From the cell containing the given text, extract its center point as [X, Y] coordinate. 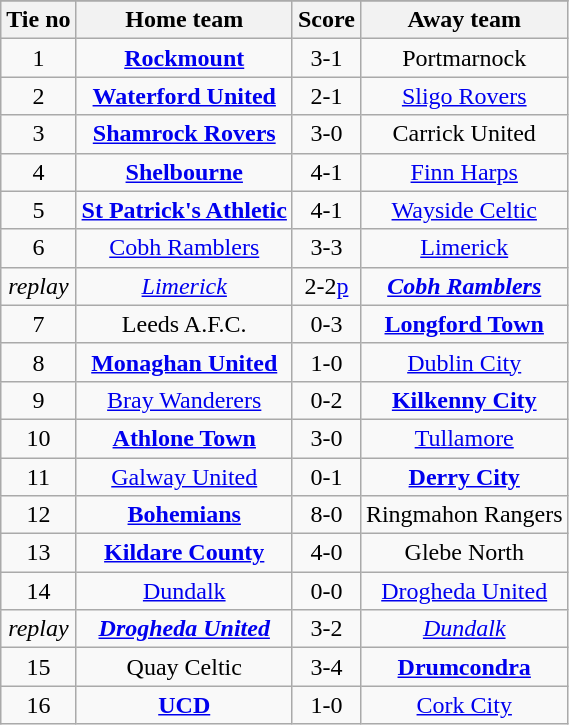
Kilkenny City [464, 400]
3 [38, 134]
Home team [184, 20]
Drumcondra [464, 667]
Longford Town [464, 324]
6 [38, 248]
Shelbourne [184, 172]
4 [38, 172]
Monaghan United [184, 362]
8 [38, 362]
Ringmahon Rangers [464, 515]
Bray Wanderers [184, 400]
Finn Harps [464, 172]
Bohemians [184, 515]
St Patrick's Athletic [184, 210]
4-0 [326, 553]
Shamrock Rovers [184, 134]
2-2p [326, 286]
Athlone Town [184, 438]
1 [38, 58]
0-3 [326, 324]
Rockmount [184, 58]
Kildare County [184, 553]
12 [38, 515]
3-2 [326, 629]
Score [326, 20]
Waterford United [184, 96]
Derry City [464, 477]
3-4 [326, 667]
15 [38, 667]
10 [38, 438]
8-0 [326, 515]
Wayside Celtic [464, 210]
0-0 [326, 591]
Sligo Rovers [464, 96]
5 [38, 210]
9 [38, 400]
Cork City [464, 705]
UCD [184, 705]
Dublin City [464, 362]
14 [38, 591]
0-1 [326, 477]
11 [38, 477]
0-2 [326, 400]
Carrick United [464, 134]
Portmarnock [464, 58]
3-3 [326, 248]
13 [38, 553]
7 [38, 324]
16 [38, 705]
Tie no [38, 20]
Away team [464, 20]
Tullamore [464, 438]
Leeds A.F.C. [184, 324]
Glebe North [464, 553]
2-1 [326, 96]
Quay Celtic [184, 667]
Galway United [184, 477]
2 [38, 96]
3-1 [326, 58]
